Scan for the cell matching the given text and deliver its [x, y] coordinate at center. 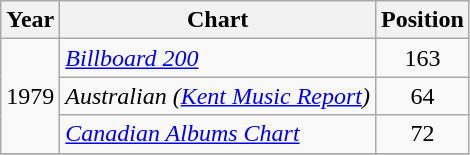
72 [423, 134]
Canadian Albums Chart [218, 134]
163 [423, 58]
64 [423, 96]
Billboard 200 [218, 58]
Year [30, 20]
Australian (Kent Music Report) [218, 96]
Chart [218, 20]
1979 [30, 96]
Position [423, 20]
